From the cell containing the given text, extract its center point as [X, Y] coordinate. 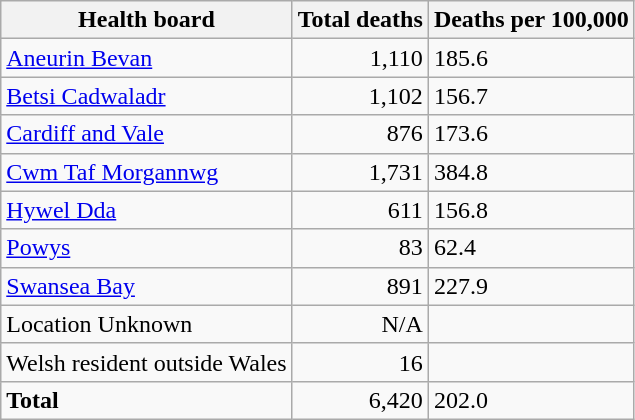
1,102 [360, 96]
227.9 [531, 286]
Cardiff and Vale [146, 134]
1,731 [360, 172]
1,110 [360, 58]
156.7 [531, 96]
Total deaths [360, 20]
Total [146, 400]
156.8 [531, 210]
62.4 [531, 248]
Deaths per 100,000 [531, 20]
Swansea Bay [146, 286]
Betsi Cadwaladr [146, 96]
Welsh resident outside Wales [146, 362]
Health board [146, 20]
N/A [360, 324]
Aneurin Bevan [146, 58]
611 [360, 210]
83 [360, 248]
16 [360, 362]
173.6 [531, 134]
891 [360, 286]
Hywel Dda [146, 210]
Powys [146, 248]
6,420 [360, 400]
185.6 [531, 58]
202.0 [531, 400]
Location Unknown [146, 324]
384.8 [531, 172]
876 [360, 134]
Cwm Taf Morgannwg [146, 172]
